Pinpoint the cell where the given text exists, returning its [x, y] midpoint coordinate. 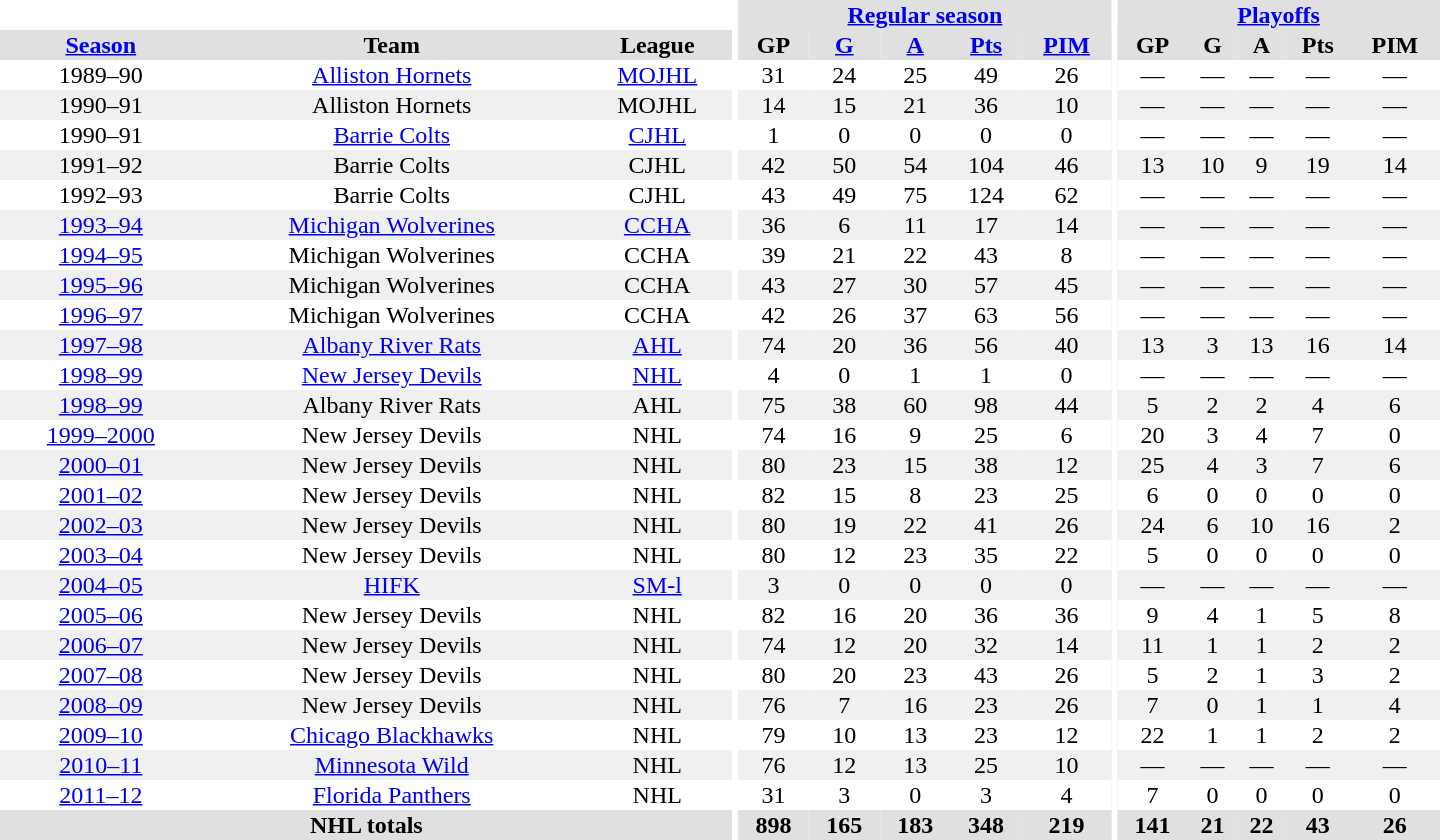
2008–09 [101, 705]
141 [1152, 825]
17 [986, 225]
57 [986, 285]
54 [916, 165]
2001–02 [101, 495]
1995–96 [101, 285]
62 [1066, 195]
44 [1066, 405]
2002–03 [101, 525]
124 [986, 195]
Florida Panthers [392, 795]
37 [916, 315]
183 [916, 825]
79 [774, 735]
104 [986, 165]
1999–2000 [101, 435]
219 [1066, 825]
45 [1066, 285]
63 [986, 315]
41 [986, 525]
27 [844, 285]
60 [916, 405]
2009–10 [101, 735]
30 [916, 285]
2000–01 [101, 465]
1993–94 [101, 225]
39 [774, 255]
1991–92 [101, 165]
98 [986, 405]
HIFK [392, 585]
50 [844, 165]
Regular season [925, 15]
35 [986, 555]
SM-l [658, 585]
46 [1066, 165]
1996–97 [101, 315]
League [658, 45]
2006–07 [101, 645]
2010–11 [101, 765]
2005–06 [101, 615]
1994–95 [101, 255]
1997–98 [101, 345]
1989–90 [101, 75]
348 [986, 825]
898 [774, 825]
40 [1066, 345]
32 [986, 645]
Minnesota Wild [392, 765]
Chicago Blackhawks [392, 735]
NHL totals [366, 825]
2003–04 [101, 555]
Playoffs [1278, 15]
165 [844, 825]
Team [392, 45]
Season [101, 45]
2007–08 [101, 675]
2011–12 [101, 795]
2004–05 [101, 585]
1992–93 [101, 195]
